For the text-containing cell, return its midpoint in [x, y] coordinate format. 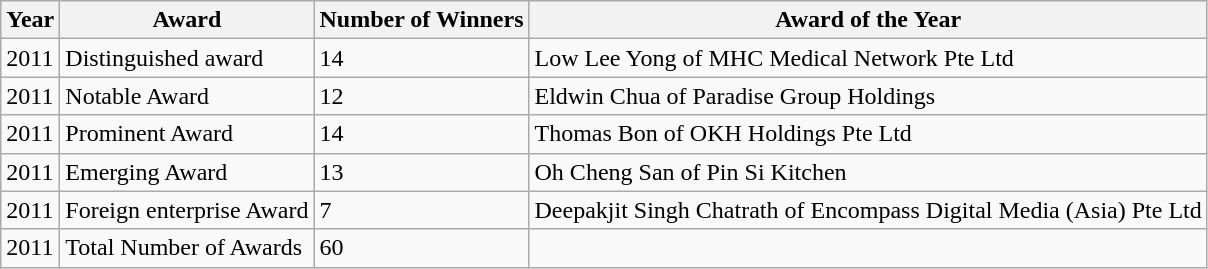
Total Number of Awards [187, 248]
60 [422, 248]
Award of the Year [868, 20]
Deepakjit Singh Chatrath of Encompass Digital Media (Asia) Pte Ltd [868, 210]
Eldwin Chua of Paradise Group Holdings [868, 96]
Foreign enterprise Award [187, 210]
13 [422, 172]
Award [187, 20]
7 [422, 210]
Thomas Bon of OKH Holdings Pte Ltd [868, 134]
Emerging Award [187, 172]
Oh Cheng San of Pin Si Kitchen [868, 172]
Distinguished award [187, 58]
Low Lee Yong of MHC Medical Network Pte Ltd [868, 58]
Year [30, 20]
Notable Award [187, 96]
Prominent Award [187, 134]
Number of Winners [422, 20]
12 [422, 96]
